Locate the cell with the specified text and output its [x, y] center coordinate. 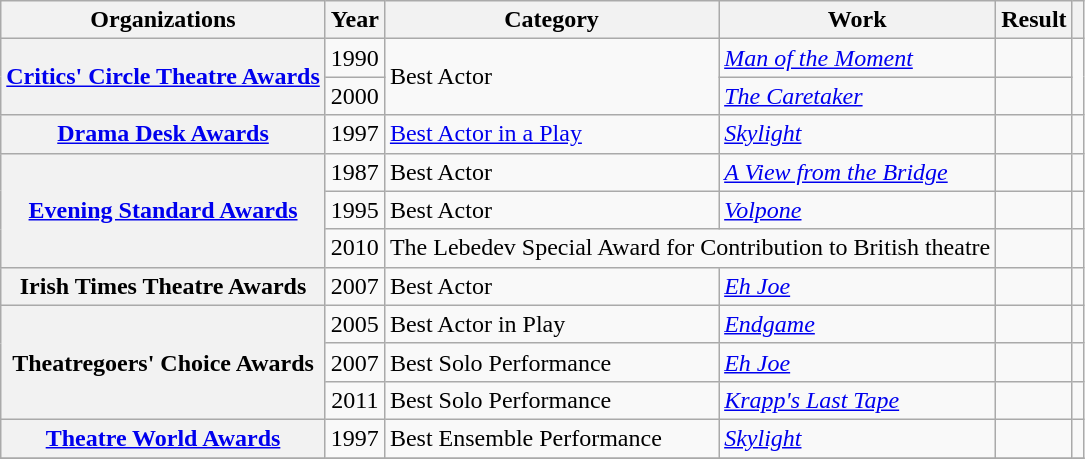
2010 [354, 248]
Category [551, 20]
Krapp's Last Tape [858, 400]
A View from the Bridge [858, 172]
Best Actor in Play [551, 324]
2011 [354, 400]
2000 [354, 96]
Organizations [164, 20]
Best Ensemble Performance [551, 438]
1995 [354, 210]
Theatregoers' Choice Awards [164, 362]
Work [858, 20]
Year [354, 20]
Best Actor in a Play [551, 134]
1990 [354, 58]
1987 [354, 172]
Irish Times Theatre Awards [164, 286]
The Lebedev Special Award for Contribution to British theatre [690, 248]
Man of the Moment [858, 58]
Result [1034, 20]
Theatre World Awards [164, 438]
Volpone [858, 210]
Evening Standard Awards [164, 210]
2005 [354, 324]
Drama Desk Awards [164, 134]
Critics' Circle Theatre Awards [164, 77]
The Caretaker [858, 96]
Endgame [858, 324]
